Provide the (x, y) coordinate of the cell's center where the given text is located.  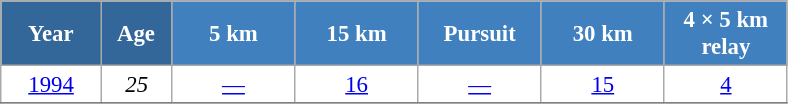
15 (602, 85)
16 (356, 85)
4 × 5 km relay (726, 34)
Age (136, 34)
Year (52, 34)
15 km (356, 34)
4 (726, 85)
Pursuit (480, 34)
1994 (52, 85)
30 km (602, 34)
5 km (234, 34)
25 (136, 85)
